For the text-containing cell, return its midpoint in [X, Y] coordinate format. 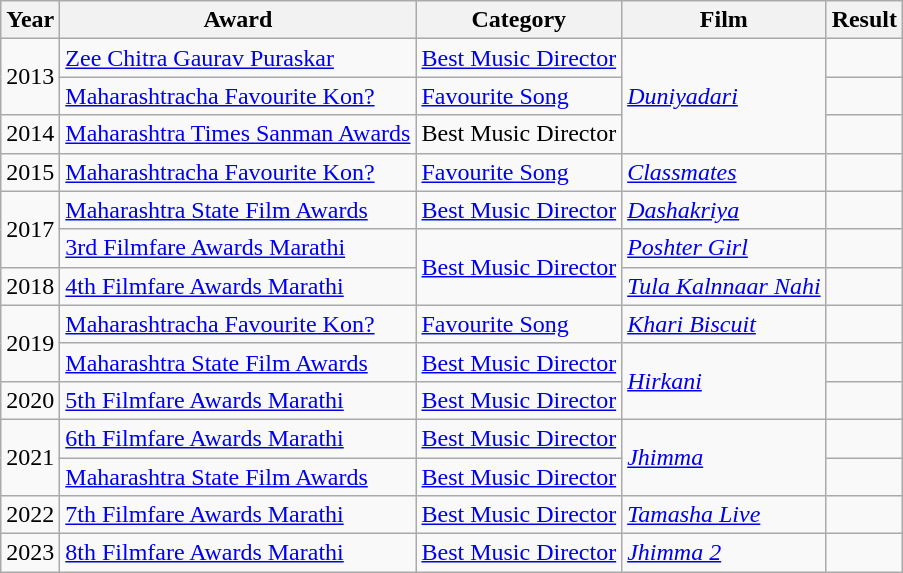
Tamasha Live [724, 515]
7th Filmfare Awards Marathi [238, 515]
4th Filmfare Awards Marathi [238, 286]
2022 [30, 515]
Category [519, 20]
8th Filmfare Awards Marathi [238, 553]
Maharashtra Times Sanman Awards [238, 134]
2015 [30, 172]
2020 [30, 400]
6th Filmfare Awards Marathi [238, 438]
Duniyadari [724, 96]
3rd Filmfare Awards Marathi [238, 248]
Jhimma 2 [724, 553]
Poshter Girl [724, 248]
2014 [30, 134]
2017 [30, 229]
Hirkani [724, 381]
Dashakriya [724, 210]
2021 [30, 457]
Jhimma [724, 457]
Year [30, 20]
Award [238, 20]
2018 [30, 286]
Film [724, 20]
Khari Biscuit [724, 324]
2019 [30, 343]
2023 [30, 553]
Classmates [724, 172]
5th Filmfare Awards Marathi [238, 400]
Zee Chitra Gaurav Puraskar [238, 58]
Result [864, 20]
Tula Kalnnaar Nahi [724, 286]
2013 [30, 77]
